Output the [X, Y] coordinate of the center of the cell containing the given text.  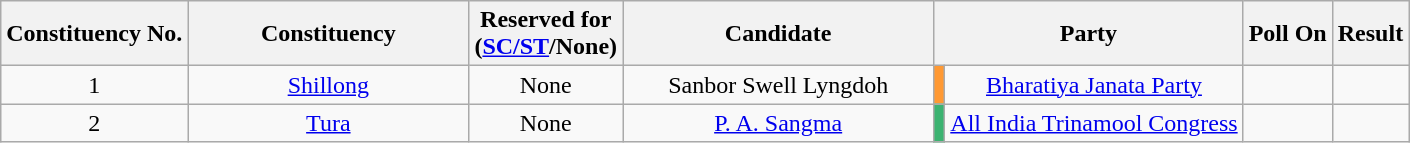
Party [1088, 34]
Reserved for(SC/ST/None) [546, 34]
Constituency No. [94, 34]
Poll On [1288, 34]
Candidate [778, 34]
Tura [328, 123]
Result [1370, 34]
P. A. Sangma [778, 123]
Shillong [328, 85]
All India Trinamool Congress [1094, 123]
Constituency [328, 34]
1 [94, 85]
Sanbor Swell Lyngdoh [778, 85]
2 [94, 123]
Bharatiya Janata Party [1094, 85]
